For the text-containing cell, return its midpoint in (X, Y) coordinate format. 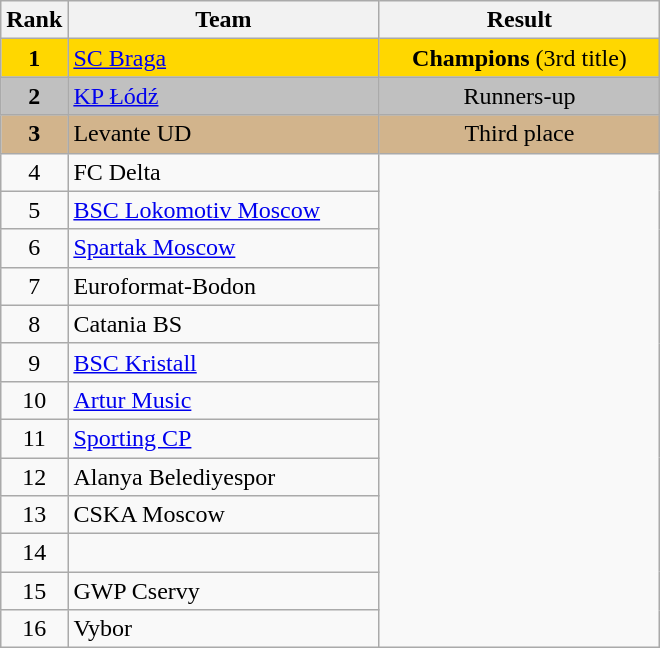
FC Delta (224, 172)
11 (34, 438)
7 (34, 286)
GWP Cservy (224, 591)
Spartak Moscow (224, 248)
4 (34, 172)
Runners-up (520, 96)
2 (34, 96)
10 (34, 400)
Sporting CP (224, 438)
Catania BS (224, 324)
Vybor (224, 629)
SC Braga (224, 58)
14 (34, 553)
5 (34, 210)
KP Łódź (224, 96)
Third place (520, 134)
Artur Music (224, 400)
16 (34, 629)
BSC Lokomotiv Moscow (224, 210)
15 (34, 591)
Levante UD (224, 134)
CSKA Moscow (224, 515)
6 (34, 248)
Euroformat-Bodon (224, 286)
9 (34, 362)
12 (34, 477)
8 (34, 324)
BSC Kristall (224, 362)
Team (224, 20)
1 (34, 58)
3 (34, 134)
13 (34, 515)
Result (520, 20)
Alanya Belediyespor (224, 477)
Rank (34, 20)
Champions (3rd title) (520, 58)
